Extract the [X, Y] coordinate from the center of the cell holding the provided text.  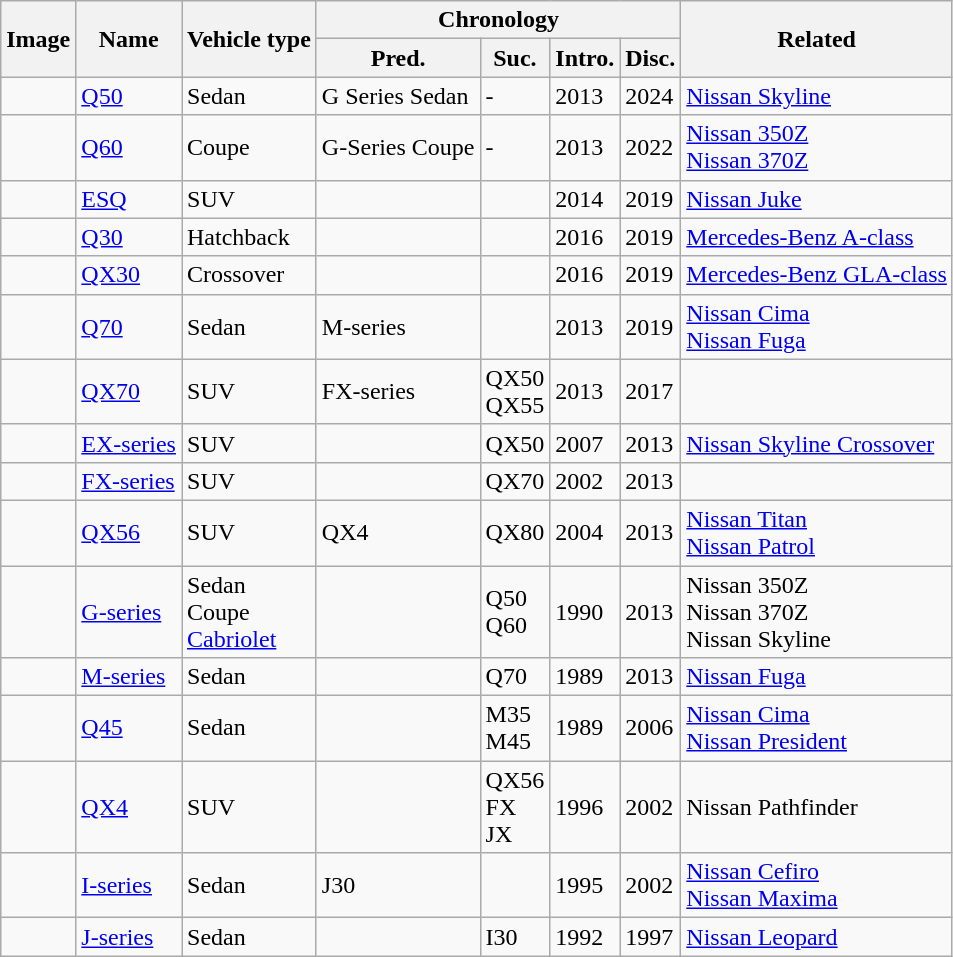
QX50 QX55 [515, 392]
Hatchback [250, 237]
1995 [585, 886]
Nissan TitanNissan Patrol [817, 532]
EX-series [129, 443]
Vehicle type [250, 39]
Intro. [585, 58]
G-series [129, 612]
Nissan CefiroNissan Maxima [817, 886]
I30 [515, 937]
QX56 [129, 532]
Mercedes-Benz A-class [817, 237]
1996 [585, 807]
Q30 [129, 237]
J-series [129, 937]
G-Series Coupe [398, 148]
Q50 [129, 96]
G Series Sedan [398, 96]
QX50 [515, 443]
Q50Q60 [515, 612]
QX80 [515, 532]
Nissan CimaNissan President [817, 728]
Nissan Pathfinder [817, 807]
Chronology [498, 20]
Nissan CimaNissan Fuga [817, 326]
2014 [585, 199]
Suc. [515, 58]
Nissan 350Z Nissan 370Z Nissan Skyline [817, 612]
Crossover [250, 275]
Image [38, 39]
I-series [129, 886]
Coupe [250, 148]
1992 [585, 937]
Nissan Fuga [817, 677]
Related [817, 39]
2022 [650, 148]
Disc. [650, 58]
Pred. [398, 58]
Nissan Skyline [817, 96]
Nissan 350Z Nissan 370Z [817, 148]
Nissan Juke [817, 199]
2024 [650, 96]
2017 [650, 392]
Q60 [129, 148]
2006 [650, 728]
Sedan CoupeCabriolet [250, 612]
2004 [585, 532]
M35 M45 [515, 728]
QX56 FX JX [515, 807]
J30 [398, 886]
ESQ [129, 199]
Name [129, 39]
Nissan Skyline Crossover [817, 443]
Q45 [129, 728]
1997 [650, 937]
Mercedes-Benz GLA-class [817, 275]
QX30 [129, 275]
Nissan Leopard [817, 937]
2007 [585, 443]
1990 [585, 612]
